Identify which cell holds the provided text, then report its [X, Y] central coordinate. 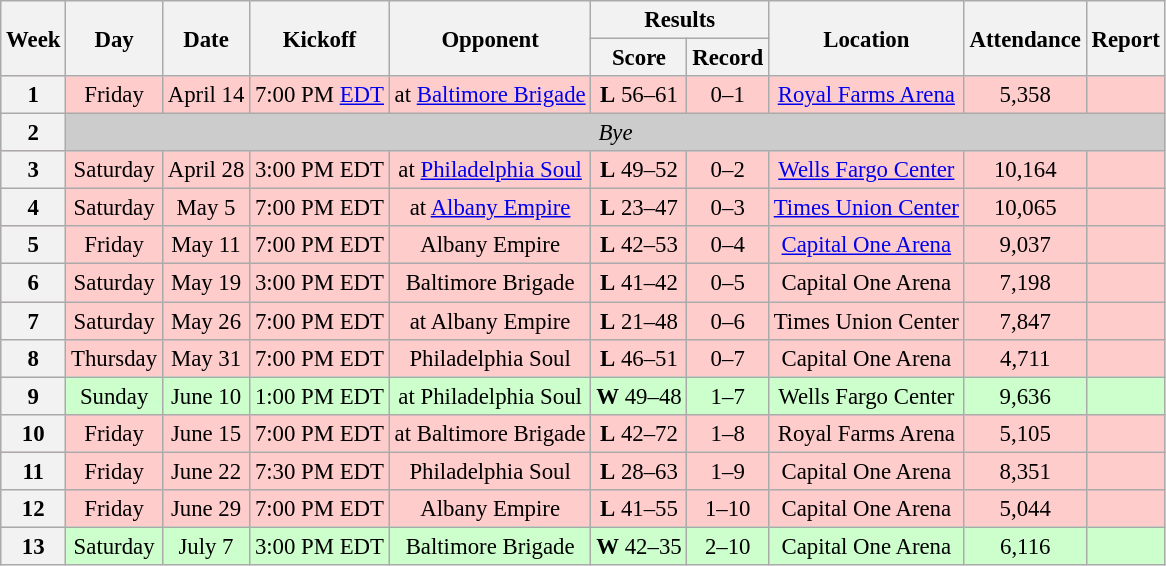
May 31 [206, 358]
W 49–48 [639, 396]
Record [728, 58]
4,711 [1025, 358]
L 21–48 [639, 321]
Attendance [1025, 38]
W 42–35 [639, 546]
L 56–61 [639, 95]
May 19 [206, 283]
1 [34, 95]
1–10 [728, 509]
Location [866, 38]
10 [34, 433]
5,358 [1025, 95]
L 42–72 [639, 433]
2–10 [728, 546]
0–1 [728, 95]
9,037 [1025, 245]
May 11 [206, 245]
7:30 PM EDT [320, 471]
12 [34, 509]
7 [34, 321]
6,116 [1025, 546]
Bye [616, 133]
Kickoff [320, 38]
3 [34, 170]
Score [639, 58]
L 28–63 [639, 471]
1:00 PM EDT [320, 396]
Thursday [114, 358]
2 [34, 133]
June 22 [206, 471]
Date [206, 38]
0–6 [728, 321]
11 [34, 471]
8 [34, 358]
5,044 [1025, 509]
June 10 [206, 396]
May 26 [206, 321]
0–7 [728, 358]
L 41–42 [639, 283]
Day [114, 38]
9 [34, 396]
1–8 [728, 433]
10,164 [1025, 170]
L 49–52 [639, 170]
Report [1126, 38]
Week [34, 38]
0–5 [728, 283]
0–4 [728, 245]
Results [680, 20]
June 29 [206, 509]
5 [34, 245]
7,198 [1025, 283]
6 [34, 283]
7,847 [1025, 321]
L 42–53 [639, 245]
July 7 [206, 546]
13 [34, 546]
9,636 [1025, 396]
8,351 [1025, 471]
4 [34, 208]
April 14 [206, 95]
0–3 [728, 208]
0–2 [728, 170]
Opponent [490, 38]
1–9 [728, 471]
June 15 [206, 433]
May 5 [206, 208]
L 23–47 [639, 208]
Sunday [114, 396]
L 41–55 [639, 509]
April 28 [206, 170]
L 46–51 [639, 358]
5,105 [1025, 433]
1–7 [728, 396]
10,065 [1025, 208]
